Determine the (x, y) coordinate at the center of the cell enclosing the given text.  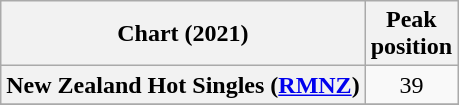
39 (411, 85)
Chart (2021) (183, 34)
New Zealand Hot Singles (RMNZ) (183, 85)
Peakposition (411, 34)
